Locate the cell with the specified text and output its [X, Y] center coordinate. 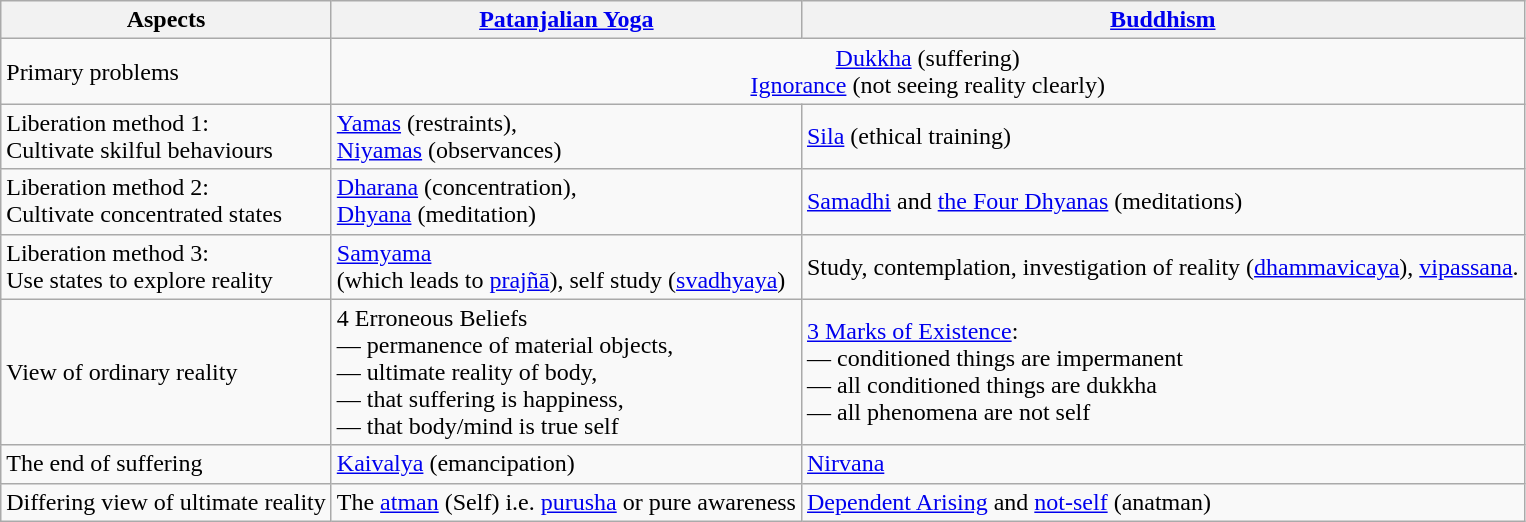
Nirvana [1162, 464]
Kaivalya (emancipation) [566, 464]
Study, contemplation, investigation of reality (dhammavicaya), vipassana. [1162, 266]
Dharana (concentration),Dhyana (meditation) [566, 202]
Primary problems [166, 72]
The end of suffering [166, 464]
View of ordinary reality [166, 372]
3 Marks of Existence:— conditioned things are impermanent— all conditioned things are dukkha— all phenomena are not self [1162, 372]
The atman (Self) i.e. purusha or pure awareness [566, 502]
Patanjalian Yoga [566, 20]
Samyama(which leads to prajñā), self study (svadhyaya) [566, 266]
Buddhism [1162, 20]
4 Erroneous Beliefs— permanence of material objects,— ultimate reality of body,— that suffering is happiness,— that body/mind is true self [566, 372]
Dependent Arising and not-self (anatman) [1162, 502]
Dukkha (suffering)Ignorance (not seeing reality clearly) [928, 72]
Sila (ethical training) [1162, 136]
Samadhi and the Four Dhyanas (meditations) [1162, 202]
Differing view of ultimate reality [166, 502]
Liberation method 2:Cultivate concentrated states [166, 202]
Liberation method 3:Use states to explore reality [166, 266]
Liberation method 1:Cultivate skilful behaviours [166, 136]
Yamas (restraints),Niyamas (observances) [566, 136]
Aspects [166, 20]
